Locate the cell with the specified text and output its (x, y) center coordinate. 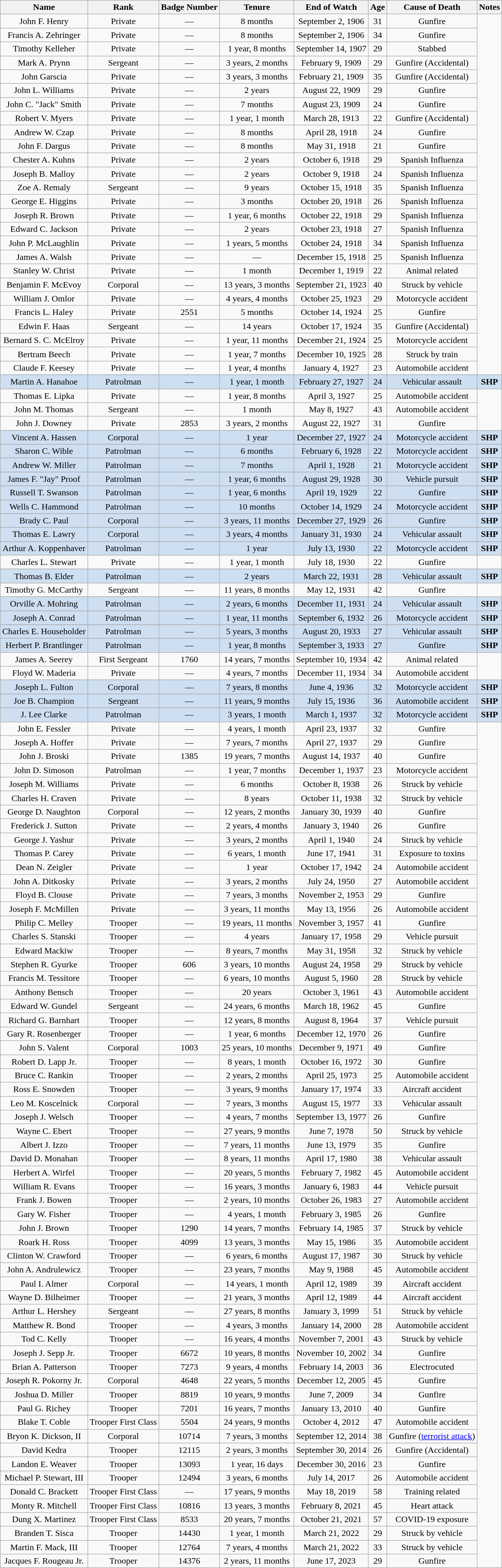
8 years, 1 month (257, 1062)
10 years, 8 months (257, 1353)
3 years, 1 month (257, 715)
5504 (189, 1422)
August 15, 1977 (331, 1103)
August 17, 1987 (331, 1256)
June 4, 1936 (331, 687)
1385 (189, 756)
August 8, 1964 (331, 1020)
Herbert A. Wirfel (44, 1173)
21 years, 3 months (257, 1298)
December 1, 1937 (331, 770)
July 18, 1930 (331, 562)
John D. Simoson (44, 770)
Matthew R. Bond (44, 1325)
September 14, 1907 (331, 49)
2 years, 4 months (257, 826)
8 years (257, 798)
June 17, 2023 (331, 1561)
27 years, 8 months (257, 1311)
May 12, 1931 (331, 590)
Frank J. Bowen (44, 1200)
Chester A. Kuhns (44, 160)
November 7, 2001 (331, 1339)
John J. Brown (44, 1228)
Monty R. Mitchell (44, 1506)
Arthur A. Koppenhaver (44, 548)
Andrew W. Miller (44, 465)
22 years, 5 months (257, 1381)
19 years, 7 months (257, 756)
April 23, 1937 (331, 729)
Thomas P. Carey (44, 854)
Joseph B. Malloy (44, 174)
October 6, 1918 (331, 160)
Bryon K. Dickson, II (44, 1436)
47 (378, 1422)
August 5, 1960 (331, 978)
January 3, 1940 (331, 826)
20 years, 5 months (257, 1173)
August 14, 1937 (331, 756)
June 7, 1978 (331, 1131)
October 15, 1918 (331, 188)
John S. Valent (44, 1048)
June 17, 1941 (331, 854)
Orville A. Mohring (44, 604)
June 13, 1979 (331, 1145)
James F. "Jay" Proof (44, 479)
8 years, 11 months (257, 1159)
Blake T. Coble (44, 1422)
Edwin F. Haas (44, 326)
October 22, 1918 (331, 215)
John F. Dargus (44, 146)
27 years, 9 months (257, 1131)
Charles S. Stanski (44, 937)
John P. McLaughlin (44, 243)
December 27, 1929 (331, 520)
Benjamin F. McEvoy (44, 285)
10714 (189, 1436)
January 13, 2010 (331, 1408)
Timothy Kelleher (44, 49)
8819 (189, 1395)
8 years, 7 months (257, 951)
October 9, 1918 (331, 174)
6672 (189, 1353)
2 years, 2 months (257, 1076)
September 6, 1932 (331, 618)
May 9, 1988 (331, 1269)
January 4, 1927 (331, 368)
16 years, 3 months (257, 1186)
Joseph M. Williams (44, 784)
Philip C. Melley (44, 923)
6 years, 1 month (257, 854)
13093 (189, 1464)
4 years (257, 937)
11 years, 9 months (257, 701)
7 years, 7 months (257, 742)
September 10, 1934 (331, 659)
Joshua D. Miller (44, 1395)
7 years, 8 months (257, 687)
John E. Fessler (44, 729)
Russell T. Swanson (44, 493)
August 20, 1933 (331, 632)
12 years, 8 months (257, 1020)
February 9, 1909 (331, 63)
Struck by train (432, 354)
July 15, 1936 (331, 701)
December 27, 1927 (331, 437)
Thomas E. Lipka (44, 395)
James A. Walsh (44, 257)
7273 (189, 1367)
December 21, 1924 (331, 340)
17 years, 9 months (257, 1491)
January 17, 1958 (331, 937)
Herbert P. Brantlinger (44, 645)
September 3, 1933 (331, 645)
39 (378, 1283)
Dung X. Martinez (44, 1520)
December 11, 1931 (331, 604)
Mark A. Prynn (44, 63)
May 31, 1958 (331, 951)
Exposure to toxins (432, 854)
Martin A. Hanahoe (44, 382)
Donald C. Brackett (44, 1491)
April 27, 1937 (331, 742)
Michael P. Stewart, III (44, 1478)
March 28, 1913 (331, 118)
May 15, 1986 (331, 1242)
January 30, 1939 (331, 812)
May 13, 1956 (331, 909)
1290 (189, 1228)
Dean N. Zeigler (44, 867)
Cause of Death (432, 7)
December 12, 2005 (331, 1381)
Joseph R. Brown (44, 215)
Francis A. Zehringer (44, 35)
February 3, 1985 (331, 1214)
3 years, 9 months (257, 1089)
John A. Ditkosky (44, 881)
July 14, 2017 (331, 1478)
Martin F. Mack, III (44, 1547)
Heart attack (432, 1506)
November 10, 2002 (331, 1353)
Brady C. Paul (44, 520)
Joseph A. Hoffer (44, 742)
October 11, 1938 (331, 798)
Wayne C. Ebert (44, 1131)
October 16, 1972 (331, 1062)
October 21, 2021 (331, 1520)
16 years, 4 months (257, 1339)
16 years, 7 months (257, 1408)
4648 (189, 1381)
November 2, 1953 (331, 895)
Rank (123, 7)
John A. Andrulewicz (44, 1269)
March 18, 1962 (331, 1006)
Paul G. Richey (44, 1408)
January 31, 1930 (331, 534)
Floyd B. Clouse (44, 895)
February 14, 1985 (331, 1228)
14 years (257, 326)
Wayne D. Bilheimer (44, 1298)
May 8, 1927 (331, 410)
1 year, 4 months (257, 368)
10 years, 9 months (257, 1395)
7 years, 4 months (257, 1547)
14376 (189, 1561)
1 year, 16 days (257, 1464)
October 17, 1942 (331, 867)
4 years, 3 months (257, 1325)
February 21, 1909 (331, 77)
August 24, 1958 (331, 964)
July 13, 1930 (331, 548)
23 years, 7 months (257, 1269)
January 17, 1974 (331, 1089)
12 years, 2 months (257, 812)
Gunfire (terrorist attack) (432, 1436)
4 years, 4 months (257, 299)
2551 (189, 312)
50 (378, 1131)
14 years, 1 month (257, 1283)
Zoe A. Remaly (44, 188)
September 30, 2014 (331, 1450)
September 12, 2014 (331, 1436)
October 24, 1918 (331, 243)
25 years, 10 months (257, 1048)
January 6, 1983 (331, 1186)
David D. Monahan (44, 1159)
November 3, 1957 (331, 923)
Joseph J. Sepp Jr. (44, 1353)
1760 (189, 659)
Joe B. Champion (44, 701)
October 4, 2012 (331, 1422)
Sharon C. Wible (44, 451)
Charles E. Householder (44, 632)
24 years, 6 months (257, 1006)
3 years, 10 months (257, 964)
51 (378, 1311)
March 22, 1931 (331, 576)
April 28, 1918 (331, 132)
October 3, 1961 (331, 992)
August 29, 1928 (331, 479)
Tenure (257, 7)
William J. Omlor (44, 299)
Ross E. Snowden (44, 1089)
Landon E. Weaver (44, 1464)
Bertram Beech (44, 354)
December 9, 1971 (331, 1048)
Notes (489, 7)
Bruce C. Rankin (44, 1076)
February 8, 2021 (331, 1506)
Brian A. Patterson (44, 1367)
Bernard S. C. McElroy (44, 340)
Joseph F. McMillen (44, 909)
April 19, 1929 (331, 493)
3 years, 3 months (257, 77)
February 7, 1982 (331, 1173)
Claude F. Keesey (44, 368)
William R. Evans (44, 1186)
Robert V. Myers (44, 118)
J. Lee Clarke (44, 715)
December 11, 1934 (331, 673)
Francis L. Haley (44, 312)
Andrew W. Czap (44, 132)
May 18, 2019 (331, 1491)
James A. Seerey (44, 659)
5 years, 3 months (257, 632)
August 22, 1909 (331, 90)
September 21, 1923 (331, 285)
24 years, 9 months (257, 1422)
Thomas E. Lawry (44, 534)
April 3, 1927 (331, 395)
20 years, 7 months (257, 1520)
May 31, 1918 (331, 146)
Leo M. Koscelnick (44, 1103)
Francis M. Tessitore (44, 978)
Stanley W. Christ (44, 271)
2 years, 11 months (257, 1561)
George E. Higgins (44, 202)
1 years, 5 months (257, 243)
George J. Yashur (44, 839)
February 27, 1927 (331, 382)
6 years, 10 months (257, 978)
February 14, 2003 (331, 1367)
Stabbed (432, 49)
7 years, 11 months (257, 1145)
John L. Williams (44, 90)
Vincent A. Hassen (44, 437)
Joseph J. Welsch (44, 1117)
14430 (189, 1533)
Joseph A. Conrad (44, 618)
October 25, 1923 (331, 299)
41 (378, 923)
Clinton W. Crawford (44, 1256)
COVID-19 exposure (432, 1520)
Gary W. Fisher (44, 1214)
Floyd W. Maderia (44, 673)
19 years, 11 months (257, 923)
December 1, 1919 (331, 271)
Frederick J. Sutton (44, 826)
Richard G. Barnhart (44, 1020)
Robert D. Lapp Jr. (44, 1062)
6 years, 6 months (257, 1256)
December 30, 2016 (331, 1464)
Gary R. Rosenberger (44, 1034)
April 25, 1973 (331, 1076)
2 years, 10 months (257, 1200)
Edward W. Gundel (44, 1006)
October 26, 1983 (331, 1200)
Timothy G. McCarthy (44, 590)
Roark H. Ross (44, 1242)
Jacques F. Rougeau Jr. (44, 1561)
10 months (257, 507)
June 7, 2009 (331, 1395)
20 years (257, 992)
August 22, 1927 (331, 424)
Edward C. Jackson (44, 229)
9 years, 4 months (257, 1367)
October 17, 1924 (331, 326)
January 14, 2000 (331, 1325)
December 12, 1970 (331, 1034)
Charles H. Craven (44, 798)
April 1, 1940 (331, 839)
John F. Henry (44, 21)
12494 (189, 1478)
December 10, 1925 (331, 354)
Joseph R. Pokorny Jr. (44, 1381)
12115 (189, 1450)
Electrocuted (432, 1367)
Tod C. Kelly (44, 1339)
57 (378, 1520)
December 15, 1918 (331, 257)
9 years (257, 188)
11 years, 8 months (257, 590)
Edward Mackiw (44, 951)
49 (378, 1048)
March 1, 1937 (331, 715)
John M. Thomas (44, 410)
October 20, 1918 (331, 202)
January 3, 1999 (331, 1311)
3 years, 4 months (257, 534)
Anthony Bensch (44, 992)
October 14, 1929 (331, 507)
8533 (189, 1520)
4099 (189, 1242)
7201 (189, 1408)
October 8, 1938 (331, 784)
John J. Broski (44, 756)
Badge Number (189, 7)
2853 (189, 424)
Training related (432, 1491)
2 years, 6 months (257, 604)
John C. "Jack" Smith (44, 104)
July 24, 1950 (331, 881)
October 23, 1918 (331, 229)
August 23, 1909 (331, 104)
First Sergeant (123, 659)
John J. Downey (44, 424)
58 (378, 1491)
Age (378, 7)
Stephen R. Gyurke (44, 964)
12764 (189, 1547)
606 (189, 964)
October 14, 1924 (331, 312)
Charles L. Stewart (44, 562)
September 13, 1977 (331, 1117)
3 years, 6 months (257, 1478)
2 years, 3 months (257, 1450)
Thomas B. Elder (44, 576)
George D. Naughton (44, 812)
Paul I. Almer (44, 1283)
Albert J. Izzo (44, 1145)
Name (44, 7)
Branden T. Sisca (44, 1533)
5 months (257, 312)
3 months (257, 202)
Arthur L. Hershey (44, 1311)
Joseph L. Fulton (44, 687)
10816 (189, 1506)
February 6, 1928 (331, 451)
End of Watch (331, 7)
John Garscia (44, 77)
April 17, 1980 (331, 1159)
April 1, 1928 (331, 465)
David Kedra (44, 1450)
Wells C. Hammond (44, 507)
1003 (189, 1048)
